Locate the cell with the specified text and output its (x, y) center coordinate. 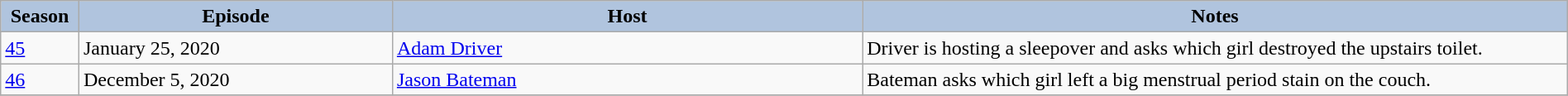
Jason Bateman (627, 79)
Host (627, 17)
January 25, 2020 (235, 48)
Driver is hosting a sleepover and asks which girl destroyed the upstairs toilet. (1216, 48)
46 (40, 79)
Bateman asks which girl left a big menstrual period stain on the couch. (1216, 79)
45 (40, 48)
Season (40, 17)
Adam Driver (627, 48)
Episode (235, 17)
December 5, 2020 (235, 79)
Notes (1216, 17)
